Find where the given text appears and provide that cell's center as [x, y] coordinate. 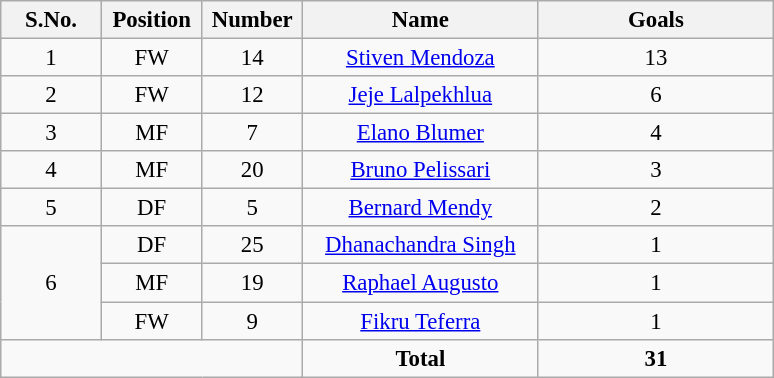
12 [252, 95]
Bernard Mendy [421, 208]
Raphael Augusto [421, 283]
25 [252, 245]
Goals [656, 20]
Dhanachandra Singh [421, 245]
Bruno Pelissari [421, 170]
13 [656, 58]
14 [252, 58]
Total [421, 358]
Elano Blumer [421, 133]
Position [152, 20]
7 [252, 133]
Jeje Lalpekhlua [421, 95]
S.No. [52, 20]
Number [252, 20]
Stiven Mendoza [421, 58]
31 [656, 358]
19 [252, 283]
20 [252, 170]
9 [252, 321]
Name [421, 20]
Fikru Teferra [421, 321]
